Return the (X, Y) coordinate for the center point of the cell that contains the specified text.  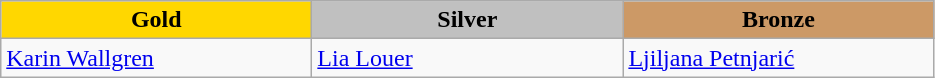
Gold (156, 20)
Bronze (778, 20)
Karin Wallgren (156, 58)
Silver (468, 20)
Ljiljana Petnjarić (778, 58)
Lia Louer (468, 58)
